Return [x, y] of the center of cell containing provided text 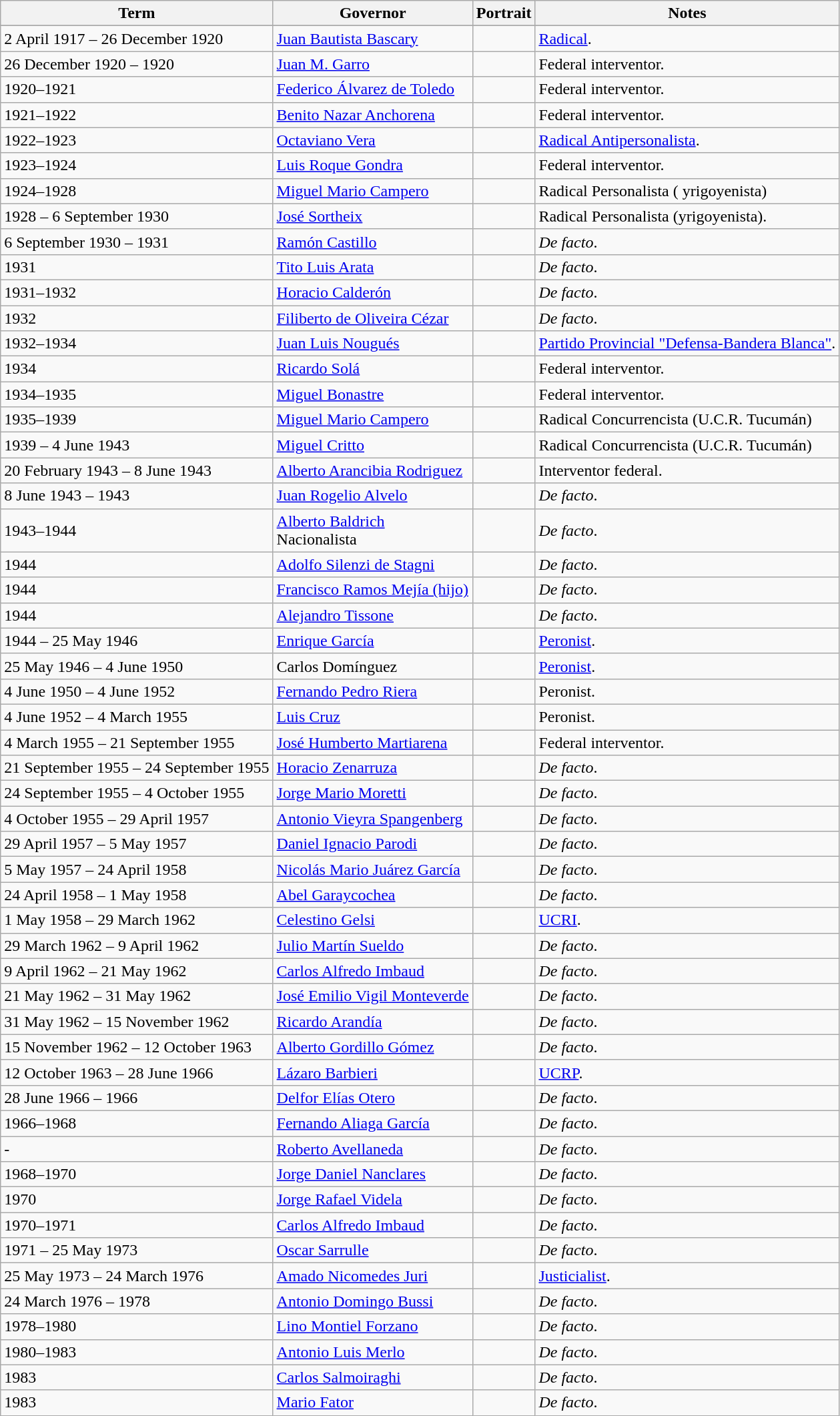
4 June 1952 – 4 March 1955 [137, 717]
Alejandro Tissone [372, 615]
1921–1922 [137, 115]
Delfor Elías Otero [372, 1098]
5 May 1957 – 24 April 1958 [137, 869]
1920–1921 [137, 89]
31 May 1962 – 15 November 1962 [137, 1022]
Partido Provincial "Defensa-Bandera Blanca". [687, 344]
Lino Montiel Forzano [372, 1327]
Juan Bautista Bascary [372, 39]
1931 [137, 267]
Alberto Gordillo Gómez [372, 1047]
Abel Garaycochea [372, 895]
28 June 1966 – 1966 [137, 1098]
Roberto Avellaneda [372, 1148]
1934 [137, 369]
Antonio Domingo Bussi [372, 1301]
- [137, 1148]
25 May 1973 – 24 March 1976 [137, 1276]
Adolfo Silenzi de Stagni [372, 565]
Horacio Calderón [372, 292]
Filiberto de Oliveira Cézar [372, 318]
Nicolás Mario Juárez García [372, 869]
26 December 1920 – 1920 [137, 64]
8 June 1943 – 1943 [137, 496]
Amado Nicomedes Juri [372, 1276]
Juan Rogelio Alvelo [372, 496]
Justicialist. [687, 1276]
29 April 1957 – 5 May 1957 [137, 844]
Ramón Castillo [372, 242]
Radical. [687, 39]
1980–1983 [137, 1352]
1939 – 4 June 1943 [137, 445]
2 April 1917 – 26 December 1920 [137, 39]
4 March 1955 – 21 September 1955 [137, 743]
15 November 1962 – 12 October 1963 [137, 1047]
José Emilio Vigil Monteverde [372, 996]
6 September 1930 – 1931 [137, 242]
Portrait [504, 13]
Governor [372, 13]
1970 [137, 1200]
Miguel Bonastre [372, 394]
Oscar Sarrulle [372, 1251]
9 April 1962 – 21 May 1962 [137, 971]
25 May 1946 – 4 June 1950 [137, 666]
Carlos Salmoiraghi [372, 1377]
Alberto BaldrichNacionalista [372, 530]
1932 [137, 318]
1943–1944 [137, 530]
1968–1970 [137, 1174]
21 May 1962 – 31 May 1962 [137, 996]
1 May 1958 – 29 March 1962 [137, 920]
24 April 1958 – 1 May 1958 [137, 895]
1978–1980 [137, 1327]
Jorge Mario Moretti [372, 793]
Luis Cruz [372, 717]
Lázaro Barbieri [372, 1072]
Radical Personalista ( yrigoyenista) [687, 191]
Ricardo Arandía [372, 1022]
Alberto Arancibia Rodriguez [372, 470]
Jorge Daniel Nanclares [372, 1174]
Horacio Zenarruza [372, 768]
José Humberto Martiarena [372, 743]
Term [137, 13]
1922–1923 [137, 140]
Enrique García [372, 641]
UCRI. [687, 920]
Luis Roque Gondra [372, 165]
29 March 1962 – 9 April 1962 [137, 946]
1931–1932 [137, 292]
Notes [687, 13]
Octaviano Vera [372, 140]
1970–1971 [137, 1225]
Tito Luis Arata [372, 267]
Daniel Ignacio Parodi [372, 844]
Carlos Domínguez [372, 666]
24 March 1976 – 1978 [137, 1301]
1944 – 25 May 1946 [137, 641]
4 October 1955 – 29 April 1957 [137, 819]
Radical Personalista (yrigoyenista). [687, 216]
20 February 1943 – 8 June 1943 [137, 470]
Benito Nazar Anchorena [372, 115]
1928 – 6 September 1930 [137, 216]
Federico Álvarez de Toledo [372, 89]
1934–1935 [137, 394]
Interventor federal. [687, 470]
Jorge Rafael Videla [372, 1200]
Miguel Critto [372, 445]
Francisco Ramos Mejía (hijo) [372, 590]
Julio Martín Sueldo [372, 946]
Juan M. Garro [372, 64]
1971 – 25 May 1973 [137, 1251]
1966–1968 [137, 1123]
Fernando Pedro Riera [372, 691]
Mario Fator [372, 1403]
24 September 1955 – 4 October 1955 [137, 793]
Juan Luis Nougués [372, 344]
José Sortheix [372, 216]
12 October 1963 – 28 June 1966 [137, 1072]
Antonio Vieyra Spangenberg [372, 819]
Antonio Luis Merlo [372, 1352]
UCRP. [687, 1072]
1932–1934 [137, 344]
Celestino Gelsi [372, 920]
1924–1928 [137, 191]
1935–1939 [137, 420]
1923–1924 [137, 165]
Radical Antipersonalista. [687, 140]
Ricardo Solá [372, 369]
Fernando Aliaga García [372, 1123]
4 June 1950 – 4 June 1952 [137, 691]
21 September 1955 – 24 September 1955 [137, 768]
